Find where the given text appears and provide that cell's center as [X, Y] coordinate. 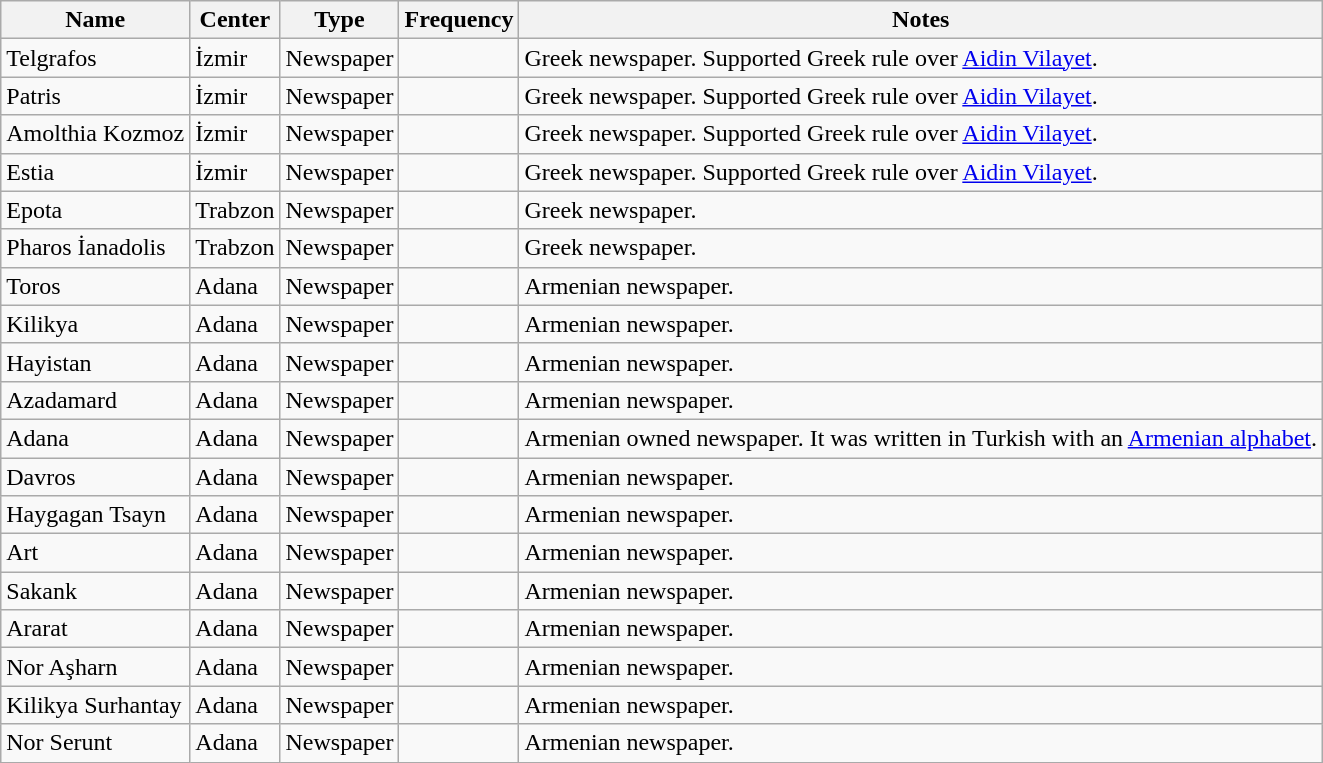
Epota [96, 210]
Name [96, 20]
Nor Aşharn [96, 667]
Kilikya Surhantay [96, 705]
Haygagan Tsayn [96, 515]
Frequency [459, 20]
Armenian owned newspaper. It was written in Turkish with an Armenian alphabet. [921, 438]
Sakank [96, 591]
Toros [96, 286]
Davros [96, 477]
Patris [96, 96]
Type [340, 20]
Amolthia Kozmoz [96, 134]
Nor Serunt [96, 743]
Hayistan [96, 362]
Azadamard [96, 400]
Ararat [96, 629]
Notes [921, 20]
Pharos İanadolis [96, 248]
Kilikya [96, 324]
Estia [96, 172]
Art [96, 553]
Telgrafos [96, 58]
Center [235, 20]
